Identify which cell holds the provided text, then report its [X, Y] central coordinate. 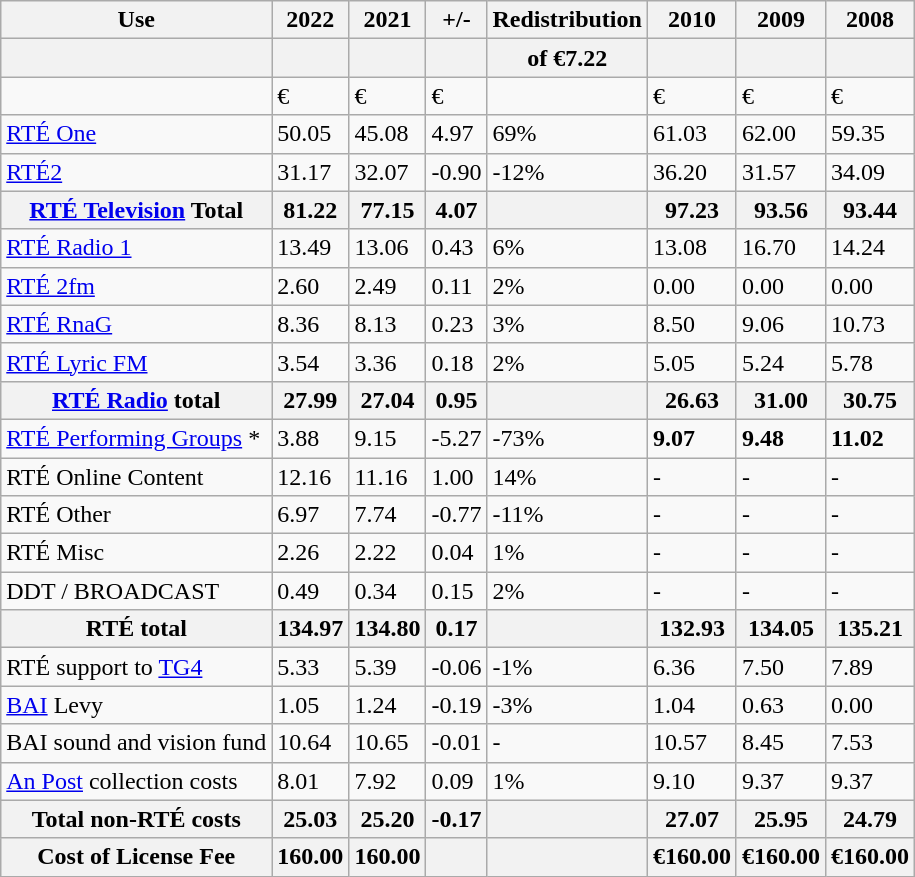
RTÉ Online Content [136, 477]
25.95 [780, 819]
0.15 [456, 591]
61.03 [692, 134]
8.45 [780, 743]
9.48 [780, 438]
81.22 [310, 210]
2009 [780, 20]
134.97 [310, 629]
5.33 [310, 667]
9.10 [692, 781]
135.21 [870, 629]
7.74 [388, 515]
11.02 [870, 438]
8.50 [692, 324]
+/- [456, 20]
-3% [567, 705]
7.50 [780, 667]
24.79 [870, 819]
2.49 [388, 286]
2.60 [310, 286]
0.04 [456, 553]
26.63 [692, 400]
2.22 [388, 553]
-1% [567, 667]
6.97 [310, 515]
8.13 [388, 324]
RTÉ Radio 1 [136, 248]
16.70 [780, 248]
RTÉ 2fm [136, 286]
0.34 [388, 591]
50.05 [310, 134]
25.20 [388, 819]
2022 [310, 20]
6.36 [692, 667]
3.54 [310, 362]
Use [136, 20]
134.05 [780, 629]
27.99 [310, 400]
8.01 [310, 781]
-0.01 [456, 743]
0.43 [456, 248]
1.04 [692, 705]
RTÉ Misc [136, 553]
10.73 [870, 324]
62.00 [780, 134]
5.39 [388, 667]
An Post collection costs [136, 781]
10.57 [692, 743]
7.53 [870, 743]
69% [567, 134]
13.06 [388, 248]
10.65 [388, 743]
RTÉ Other [136, 515]
8.36 [310, 324]
30.75 [870, 400]
9.15 [388, 438]
27.07 [692, 819]
31.57 [780, 172]
-0.90 [456, 172]
97.23 [692, 210]
5.05 [692, 362]
27.04 [388, 400]
9.06 [780, 324]
BAI sound and vision fund [136, 743]
6% [567, 248]
0.11 [456, 286]
Total non-RTÉ costs [136, 819]
0.95 [456, 400]
BAI Levy [136, 705]
1.24 [388, 705]
0.17 [456, 629]
14% [567, 477]
DDT / BROADCAST [136, 591]
13.08 [692, 248]
0.09 [456, 781]
0.18 [456, 362]
12.16 [310, 477]
-0.06 [456, 667]
5.24 [780, 362]
77.15 [388, 210]
7.92 [388, 781]
-0.19 [456, 705]
2010 [692, 20]
1.00 [456, 477]
9.07 [692, 438]
Redistribution [567, 20]
31.17 [310, 172]
RTÉ RnaG [136, 324]
RTÉ2 [136, 172]
14.24 [870, 248]
31.00 [780, 400]
0.63 [780, 705]
25.03 [310, 819]
of €7.22 [567, 58]
2.26 [310, 553]
-0.77 [456, 515]
13.49 [310, 248]
3.88 [310, 438]
4.97 [456, 134]
RTÉ One [136, 134]
Cost of License Fee [136, 857]
-73% [567, 438]
5.78 [870, 362]
34.09 [870, 172]
32.07 [388, 172]
0.49 [310, 591]
3% [567, 324]
RTÉ total [136, 629]
RTÉ Radio total [136, 400]
93.56 [780, 210]
93.44 [870, 210]
RTÉ support to TG4 [136, 667]
7.89 [870, 667]
-12% [567, 172]
59.35 [870, 134]
10.64 [310, 743]
1.05 [310, 705]
36.20 [692, 172]
45.08 [388, 134]
132.93 [692, 629]
2021 [388, 20]
0.23 [456, 324]
-11% [567, 515]
-0.17 [456, 819]
RTÉ Television Total [136, 210]
RTÉ Performing Groups * [136, 438]
RTÉ Lyric FM [136, 362]
11.16 [388, 477]
4.07 [456, 210]
2008 [870, 20]
134.80 [388, 629]
-5.27 [456, 438]
3.36 [388, 362]
